Find where the given text appears and provide that cell's center as (x, y) coordinate. 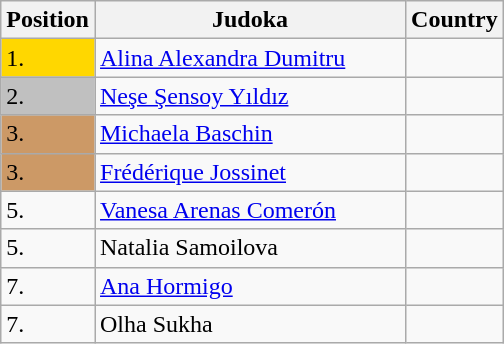
Michaela Baschin (250, 134)
Frédérique Jossinet (250, 172)
Neşe Şensoy Yıldız (250, 96)
Judoka (250, 20)
Position (48, 20)
Vanesa Arenas Comerón (250, 210)
2. (48, 96)
Country (455, 20)
Olha Sukha (250, 324)
Natalia Samoilova (250, 248)
1. (48, 58)
Alina Alexandra Dumitru (250, 58)
Ana Hormigo (250, 286)
